Extract the (x, y) coordinate from the center of the cell holding the provided text.  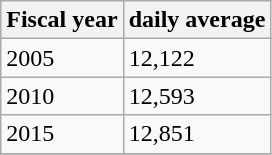
daily average (197, 20)
2015 (62, 134)
Fiscal year (62, 20)
2005 (62, 58)
2010 (62, 96)
12,122 (197, 58)
12,593 (197, 96)
12,851 (197, 134)
